Output the [x, y] coordinate of the center of the cell containing the given text.  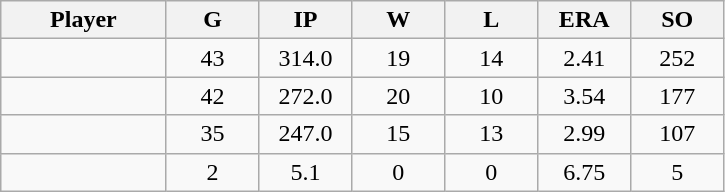
Player [84, 20]
247.0 [306, 134]
ERA [584, 20]
252 [678, 58]
13 [492, 134]
14 [492, 58]
42 [212, 96]
272.0 [306, 96]
3.54 [584, 96]
G [212, 20]
15 [398, 134]
IP [306, 20]
L [492, 20]
43 [212, 58]
5 [678, 172]
177 [678, 96]
2 [212, 172]
2.99 [584, 134]
2.41 [584, 58]
314.0 [306, 58]
6.75 [584, 172]
35 [212, 134]
W [398, 20]
10 [492, 96]
19 [398, 58]
SO [678, 20]
20 [398, 96]
107 [678, 134]
5.1 [306, 172]
